Detect which cell encompasses the target text, then output its [X, Y] center coordinate. 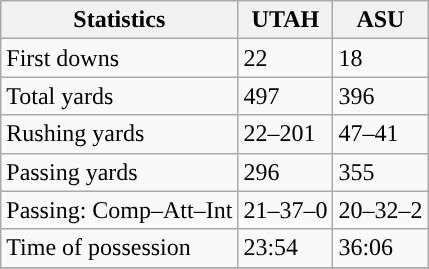
Time of possession [120, 248]
47–41 [380, 134]
396 [380, 96]
Rushing yards [120, 134]
20–32–2 [380, 210]
296 [286, 172]
First downs [120, 58]
355 [380, 172]
22 [286, 58]
Passing: Comp–Att–Int [120, 210]
23:54 [286, 248]
ASU [380, 20]
22–201 [286, 134]
36:06 [380, 248]
21–37–0 [286, 210]
Total yards [120, 96]
UTAH [286, 20]
18 [380, 58]
Passing yards [120, 172]
Statistics [120, 20]
497 [286, 96]
